Capture the cell that displays the provided text and extract its (x, y) central coordinate. 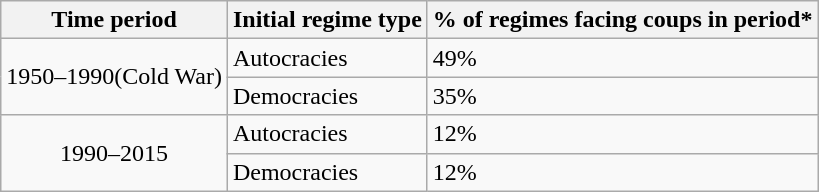
49% (622, 58)
1950–1990(Cold War) (114, 77)
1990–2015 (114, 153)
% of regimes facing coups in period* (622, 20)
35% (622, 96)
Time period (114, 20)
Initial regime type (327, 20)
